Find where the given text appears and provide that cell's center as (x, y) coordinate. 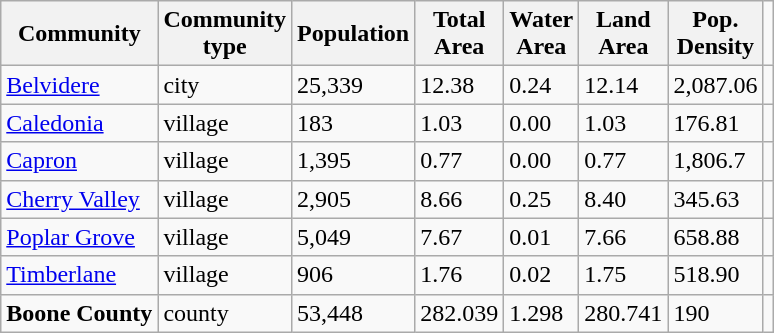
Caledonia (80, 123)
518.90 (716, 275)
county (225, 313)
5,049 (354, 237)
Belvidere (80, 85)
2,087.06 (716, 85)
282.039 (460, 313)
906 (354, 275)
LandArea (624, 34)
Timberlane (80, 275)
Pop.Density (716, 34)
1.76 (460, 275)
2,905 (354, 199)
0.01 (542, 237)
176.81 (716, 123)
Community (80, 34)
1.298 (542, 313)
Boone County (80, 313)
0.02 (542, 275)
12.14 (624, 85)
Communitytype (225, 34)
53,448 (354, 313)
7.66 (624, 237)
658.88 (716, 237)
0.24 (542, 85)
Population (354, 34)
12.38 (460, 85)
Cherry Valley (80, 199)
345.63 (716, 199)
7.67 (460, 237)
280.741 (624, 313)
Capron (80, 161)
183 (354, 123)
1,806.7 (716, 161)
Poplar Grove (80, 237)
190 (716, 313)
1.75 (624, 275)
25,339 (354, 85)
WaterArea (542, 34)
8.40 (624, 199)
1,395 (354, 161)
city (225, 85)
8.66 (460, 199)
0.25 (542, 199)
TotalArea (460, 34)
